Output the [X, Y] coordinate of the center of the cell containing the given text.  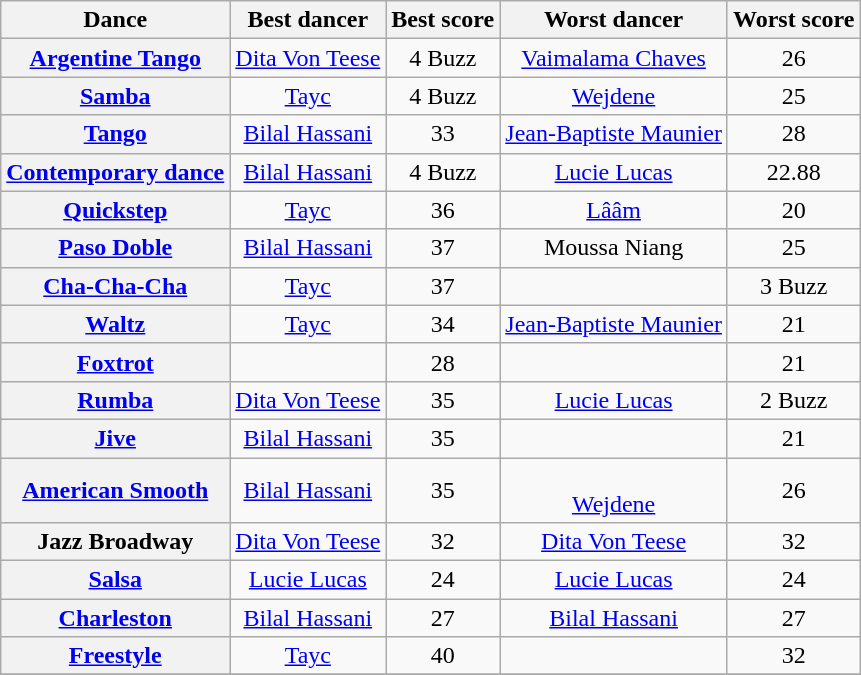
Moussa Niang [614, 248]
40 [443, 656]
Best score [443, 20]
Jazz Broadway [116, 542]
Tango [116, 134]
Paso Doble [116, 248]
36 [443, 210]
Waltz [116, 324]
Worst dancer [614, 20]
22.88 [794, 172]
Foxtrot [116, 362]
Lââm [614, 210]
Salsa [116, 580]
34 [443, 324]
Dance [116, 20]
20 [794, 210]
Vaimalama Chaves [614, 58]
Charleston [116, 618]
Worst score [794, 20]
Contemporary dance [116, 172]
Argentine Tango [116, 58]
Freestyle [116, 656]
3 Buzz [794, 286]
33 [443, 134]
Best dancer [308, 20]
Jive [116, 438]
American Smooth [116, 490]
Quickstep [116, 210]
2 Buzz [794, 400]
Samba [116, 96]
Cha-Cha-Cha [116, 286]
Rumba [116, 400]
